For the text-containing cell, return its midpoint in [X, Y] coordinate format. 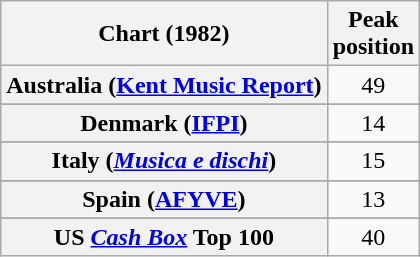
Chart (1982) [164, 34]
US Cash Box Top 100 [164, 237]
Australia (Kent Music Report) [164, 85]
40 [373, 237]
Denmark (IFPI) [164, 123]
13 [373, 199]
14 [373, 123]
Spain (AFYVE) [164, 199]
15 [373, 161]
49 [373, 85]
Italy (Musica e dischi) [164, 161]
Peakposition [373, 34]
